Return (x, y) of the center of cell containing provided text 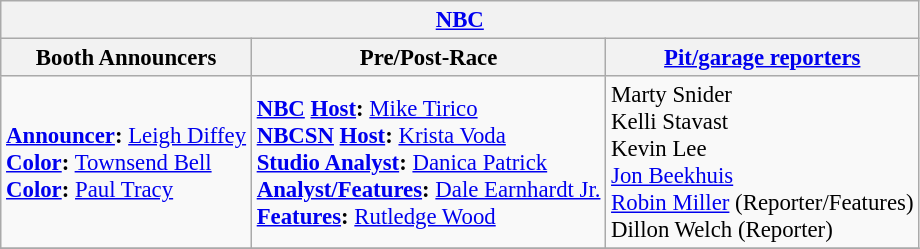
Booth Announcers (126, 58)
Announcer: Leigh DiffeyColor: Townsend BellColor: Paul Tracy (126, 162)
Pit/garage reporters (762, 58)
Pre/Post-Race (428, 58)
Marty SniderKelli StavastKevin LeeJon BeekhuisRobin Miller (Reporter/Features)Dillon Welch (Reporter) (762, 162)
NBC (460, 20)
NBC Host: Mike TiricoNBCSN Host: Krista VodaStudio Analyst: Danica PatrickAnalyst/Features: Dale Earnhardt Jr.Features: Rutledge Wood (428, 162)
